Determine the (x, y) coordinate at the center of the cell enclosing the given text.  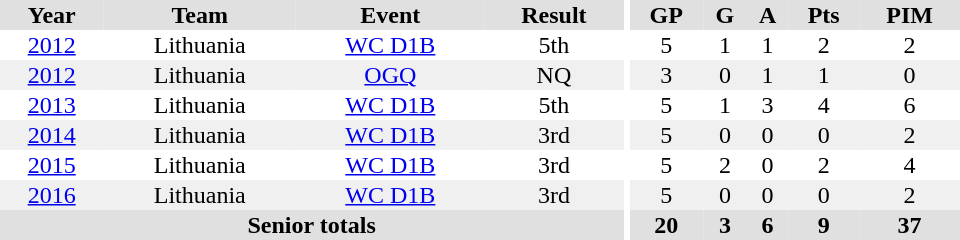
37 (910, 225)
20 (666, 225)
NQ (554, 75)
Team (200, 15)
9 (824, 225)
Result (554, 15)
A (768, 15)
PIM (910, 15)
GP (666, 15)
2013 (52, 105)
G (725, 15)
Year (52, 15)
Event (390, 15)
2015 (52, 165)
2014 (52, 135)
2016 (52, 195)
Pts (824, 15)
OGQ (390, 75)
Senior totals (312, 225)
